Scan for the cell matching the given text and deliver its [x, y] coordinate at center. 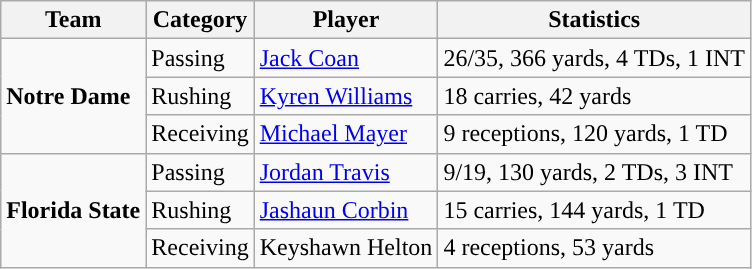
18 carries, 42 yards [594, 96]
Jack Coan [346, 58]
4 receptions, 53 yards [594, 248]
Player [346, 20]
Keyshawn Helton [346, 248]
15 carries, 144 yards, 1 TD [594, 210]
Category [200, 20]
Statistics [594, 20]
Michael Mayer [346, 134]
Kyren Williams [346, 96]
Jordan Travis [346, 172]
Team [74, 20]
Jashaun Corbin [346, 210]
26/35, 366 yards, 4 TDs, 1 INT [594, 58]
9 receptions, 120 yards, 1 TD [594, 134]
9/19, 130 yards, 2 TDs, 3 INT [594, 172]
Florida State [74, 210]
Notre Dame [74, 96]
